Detect which cell encompasses the target text, then output its [X, Y] center coordinate. 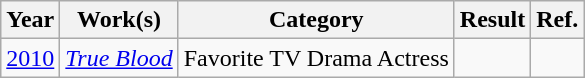
True Blood [119, 58]
Category [316, 20]
Result [492, 20]
Favorite TV Drama Actress [316, 58]
Year [30, 20]
Work(s) [119, 20]
2010 [30, 58]
Ref. [558, 20]
